Find where the given text appears and provide that cell's center as [x, y] coordinate. 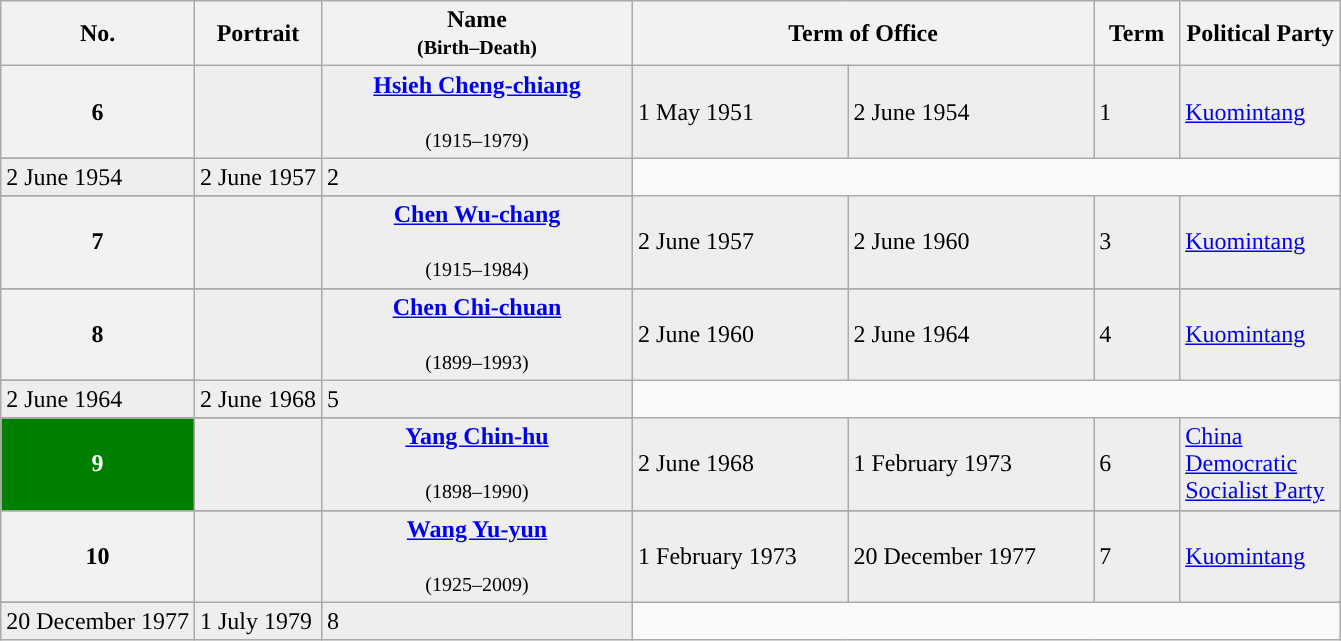
1 May 1951 [740, 112]
Wang Yu-yun(1925–2009) [476, 556]
1 [1137, 112]
China Democratic Socialist Party [1260, 464]
5 [476, 399]
Name(Birth–Death) [476, 34]
Chen Chi-chuan(1899–1993) [476, 334]
Hsieh Cheng-chiang(1915–1979) [476, 112]
Yang Chin-hu(1898–1990) [476, 464]
9 [98, 464]
No. [98, 34]
10 [98, 556]
Term [1137, 34]
Portrait [258, 34]
2 [476, 177]
4 [1137, 334]
Term of Office [864, 34]
Chen Wu-chang(1915–1984) [476, 242]
3 [1137, 242]
1 July 1979 [258, 621]
Political Party [1260, 34]
